Pinpoint the cell where the given text exists, returning its (X, Y) midpoint coordinate. 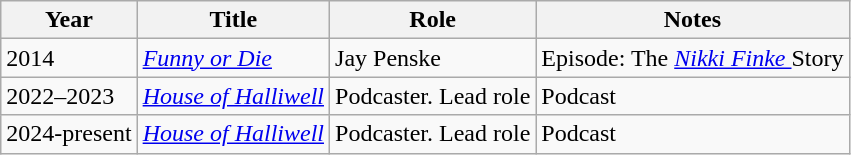
Episode: The Nikki Finke Story (692, 58)
Jay Penske (433, 58)
Year (69, 20)
Funny or Die (233, 58)
2024-present (69, 134)
2022–2023 (69, 96)
2014 (69, 58)
Role (433, 20)
Notes (692, 20)
Title (233, 20)
